Extract the (X, Y) coordinate from the center of the cell holding the provided text.  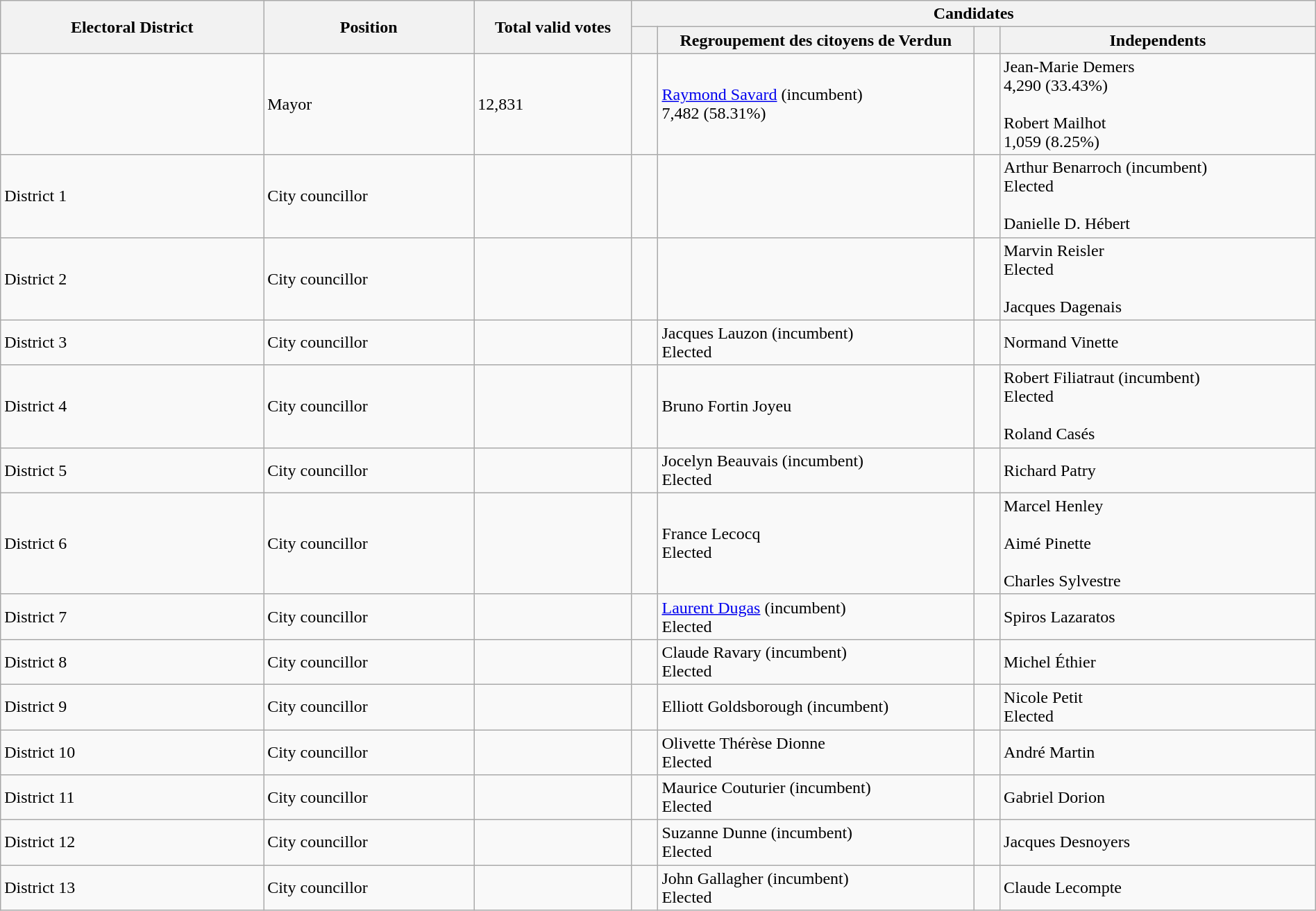
Suzanne Dunne (incumbent)Elected (816, 842)
Position (369, 27)
Gabriel Dorion (1158, 798)
Regroupement des citoyens de Verdun (816, 40)
District 9 (132, 706)
District 7 (132, 616)
Maurice Couturier (incumbent)Elected (816, 798)
Richard Patry (1158, 470)
Nicole PetitElected (1158, 706)
Claude Lecompte (1158, 888)
Jocelyn Beauvais (incumbent)Elected (816, 470)
Robert Filiatraut (incumbent)ElectedRoland Casés (1158, 407)
District 12 (132, 842)
France LecocqElected (816, 543)
District 8 (132, 662)
Electoral District (132, 27)
District 5 (132, 470)
District 1 (132, 196)
Jacques Desnoyers (1158, 842)
Arthur Benarroch (incumbent)ElectedDanielle D. Hébert (1158, 196)
Mayor (369, 104)
District 4 (132, 407)
John Gallagher (incumbent)Elected (816, 888)
District 6 (132, 543)
Bruno Fortin Joyeu (816, 407)
Claude Ravary (incumbent)Elected (816, 662)
Marvin ReislerElectedJacques Dagenais (1158, 279)
Spiros Lazaratos (1158, 616)
Marcel HenleyAimé PinetteCharles Sylvestre (1158, 543)
Olivette Thérèse DionneElected (816, 752)
Laurent Dugas (incumbent)Elected (816, 616)
District 10 (132, 752)
District 3 (132, 343)
District 11 (132, 798)
Jacques Lauzon (incumbent)Elected (816, 343)
Independents (1158, 40)
Total valid votes (552, 27)
Raymond Savard (incumbent)7,482 (58.31%) (816, 104)
12,831 (552, 104)
District 13 (132, 888)
Michel Éthier (1158, 662)
Candidates (973, 14)
Normand Vinette (1158, 343)
André Martin (1158, 752)
Elliott Goldsborough (incumbent) (816, 706)
Jean-Marie Demers4,290 (33.43%)Robert Mailhot1,059 (8.25%) (1158, 104)
District 2 (132, 279)
